Find where the given text appears and provide that cell's center as (X, Y) coordinate. 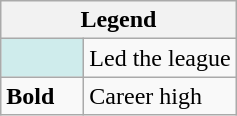
Legend (118, 20)
Career high (160, 96)
Bold (42, 96)
Led the league (160, 58)
